Find where the given text appears and provide that cell's center as (x, y) coordinate. 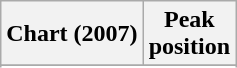
Chart (2007) (72, 34)
Peakposition (189, 34)
